Provide the [x, y] coordinate of the cell's center where the given text is located.  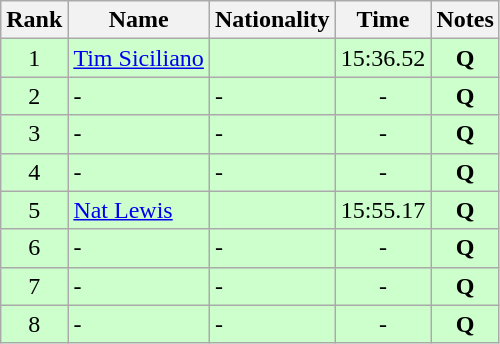
4 [34, 172]
Name [139, 20]
Nationality [272, 20]
6 [34, 248]
5 [34, 210]
Tim Siciliano [139, 58]
Nat Lewis [139, 210]
15:36.52 [383, 58]
1 [34, 58]
3 [34, 134]
Rank [34, 20]
Notes [465, 20]
15:55.17 [383, 210]
7 [34, 286]
2 [34, 96]
8 [34, 324]
Time [383, 20]
